Identify which cell holds the provided text, then report its (X, Y) central coordinate. 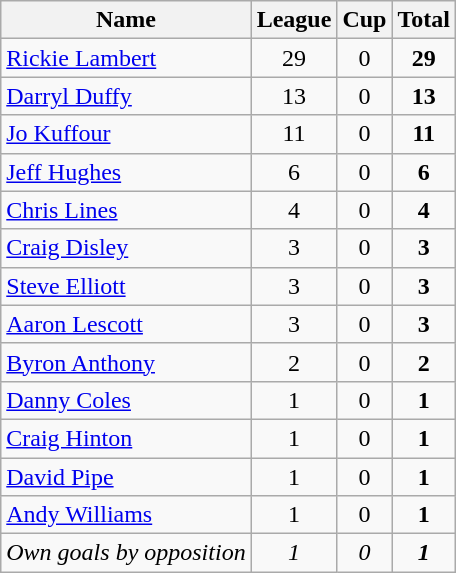
Byron Anthony (126, 362)
Cup (364, 20)
Darryl Duffy (126, 96)
Jo Kuffour (126, 134)
Name (126, 20)
Jeff Hughes (126, 172)
Rickie Lambert (126, 58)
Aaron Lescott (126, 324)
Own goals by opposition (126, 553)
Chris Lines (126, 210)
David Pipe (126, 477)
Danny Coles (126, 400)
League (294, 20)
Craig Disley (126, 248)
Total (424, 20)
Andy Williams (126, 515)
Steve Elliott (126, 286)
Craig Hinton (126, 438)
